Return [x, y] of the center of cell containing provided text 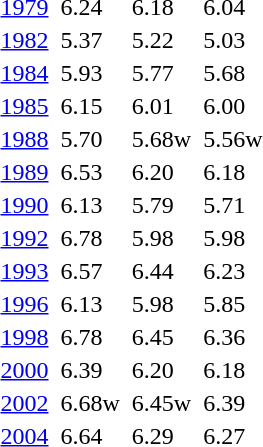
6.68w [90, 403]
6.01 [161, 106]
6.45 [161, 337]
6.39 [90, 370]
6.57 [90, 271]
5.22 [161, 40]
6.44 [161, 271]
5.68w [161, 139]
5.37 [90, 40]
6.53 [90, 172]
6.15 [90, 106]
6.45w [161, 403]
5.93 [90, 73]
5.77 [161, 73]
5.70 [90, 139]
5.79 [161, 205]
